From the cell containing the given text, extract its center point as (x, y) coordinate. 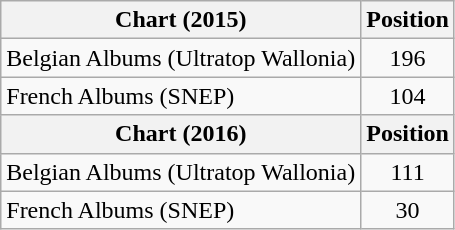
30 (408, 210)
Chart (2015) (181, 20)
196 (408, 58)
111 (408, 172)
104 (408, 96)
Chart (2016) (181, 134)
